Pinpoint the cell where the given text exists, returning its (x, y) midpoint coordinate. 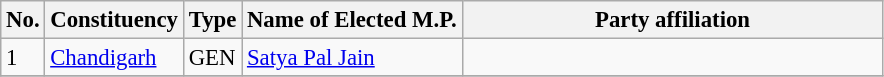
1 (23, 58)
GEN (212, 58)
Name of Elected M.P. (352, 20)
Satya Pal Jain (352, 58)
Chandigarh (114, 58)
No. (23, 20)
Type (212, 20)
Constituency (114, 20)
Party affiliation (672, 20)
